For the text-containing cell, return its midpoint in (x, y) coordinate format. 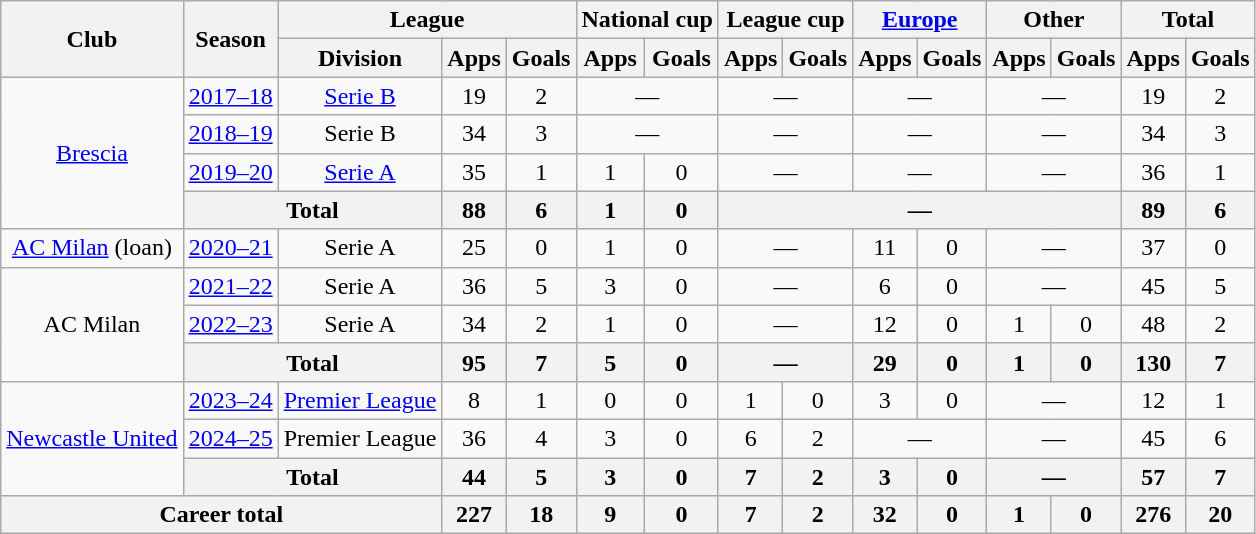
88 (474, 210)
32 (885, 515)
Division (360, 58)
2019–20 (230, 172)
9 (610, 515)
Other (1054, 20)
44 (474, 477)
AC Milan (92, 324)
2023–24 (230, 400)
11 (885, 248)
8 (474, 400)
130 (1153, 362)
37 (1153, 248)
2020–21 (230, 248)
League cup (785, 20)
AC Milan (loan) (92, 248)
57 (1153, 477)
227 (474, 515)
35 (474, 172)
2018–19 (230, 134)
Europe (920, 20)
95 (474, 362)
Season (230, 39)
2021–22 (230, 286)
Brescia (92, 153)
18 (541, 515)
89 (1153, 210)
25 (474, 248)
2022–23 (230, 324)
29 (885, 362)
20 (1220, 515)
2024–25 (230, 438)
276 (1153, 515)
48 (1153, 324)
4 (541, 438)
National cup (647, 20)
Career total (222, 515)
Newcastle United (92, 438)
2017–18 (230, 96)
League (427, 20)
Club (92, 39)
